Return (x, y) of the center of cell containing provided text 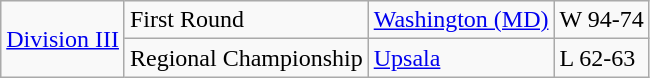
Division III (63, 39)
Upsala (461, 58)
First Round (246, 20)
Washington (MD) (461, 20)
W 94-74 (602, 20)
Regional Championship (246, 58)
L 62-63 (602, 58)
